Find where the given text appears and provide that cell's center as [X, Y] coordinate. 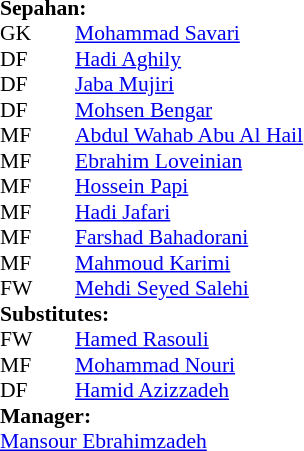
GK [19, 33]
Ebrahim Loveinian [189, 161]
Mohsen Bengar [189, 110]
Farshad Bahadorani [189, 237]
Mohammad Nouri [189, 365]
Mahmoud Karimi [189, 263]
Manager: [152, 416]
Abdul Wahab Abu Al Hail [189, 135]
Hadi Aghily [189, 59]
Hadi Jafari [189, 212]
Hossein Papi [189, 187]
Hamed Rasouli [189, 339]
Substitutes: [152, 314]
Mehdi Seyed Salehi [189, 289]
Jaba Mujiri [189, 85]
Hamid Azizzadeh [189, 391]
Mohammad Savari [189, 33]
